Scan for the cell matching the given text and deliver its (x, y) coordinate at center. 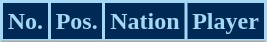
Nation (145, 22)
Player (226, 22)
No. (26, 22)
Pos. (76, 22)
